Identify which cell holds the provided text, then report its [x, y] central coordinate. 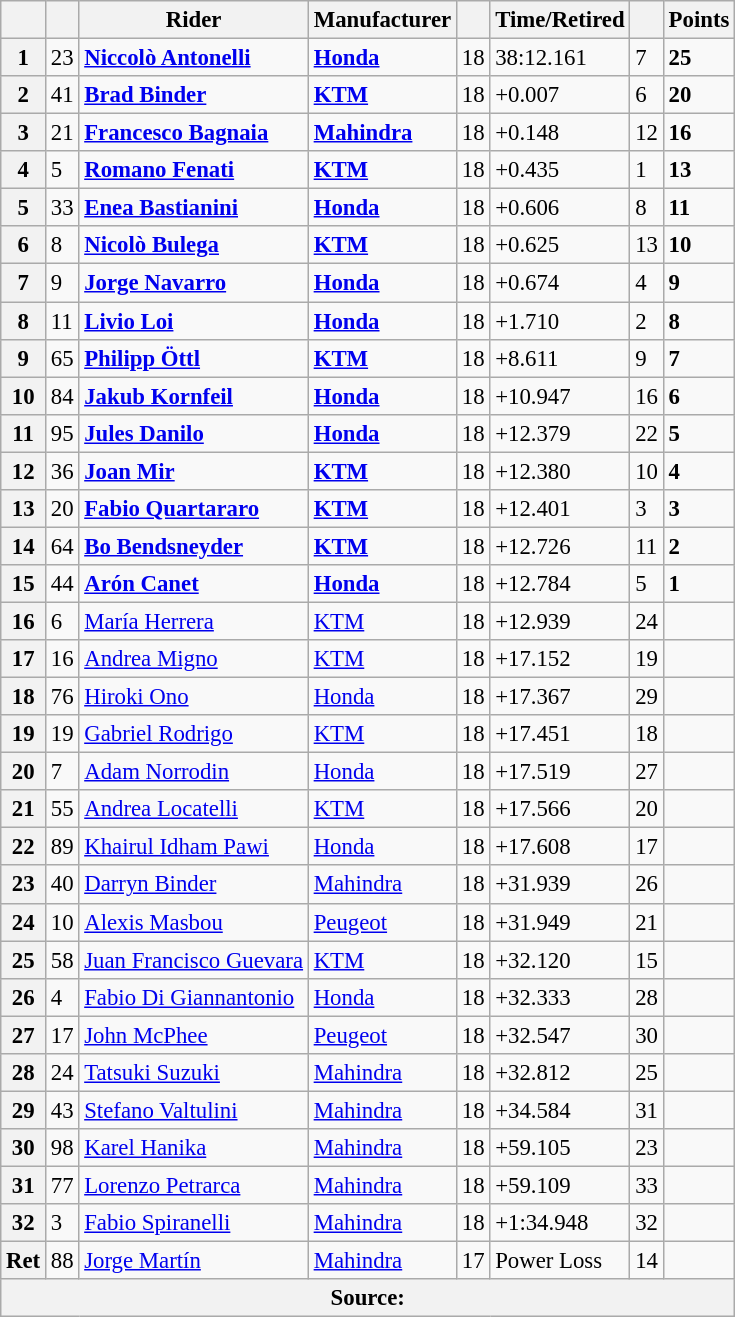
Adam Norrodin [194, 772]
+12.379 [560, 433]
+8.611 [560, 358]
Alexis Masbou [194, 922]
Arón Canet [194, 584]
98 [62, 1148]
+17.608 [560, 847]
Jules Danilo [194, 433]
Stefano Valtulini [194, 1110]
+17.519 [560, 772]
77 [62, 1185]
Time/Retired [560, 20]
+12.939 [560, 621]
55 [62, 809]
+32.547 [560, 1035]
Rider [194, 20]
+17.451 [560, 734]
+1.710 [560, 321]
Fabio Di Giannantonio [194, 997]
+0.007 [560, 95]
95 [62, 433]
Niccolò Antonelli [194, 58]
+1:34.948 [560, 1223]
Fabio Quartararo [194, 509]
+0.674 [560, 283]
41 [62, 95]
Source: [368, 1298]
36 [62, 471]
44 [62, 584]
Khairul Idham Pawi [194, 847]
38:12.161 [560, 58]
40 [62, 885]
43 [62, 1110]
Tatsuki Suzuki [194, 1073]
+59.109 [560, 1185]
Jakub Kornfeil [194, 396]
+0.148 [560, 133]
Ret [24, 1261]
Livio Loi [194, 321]
Jorge Navarro [194, 283]
+17.566 [560, 809]
+0.625 [560, 245]
Power Loss [560, 1261]
+32.812 [560, 1073]
+34.584 [560, 1110]
58 [62, 960]
84 [62, 396]
Manufacturer [382, 20]
+10.947 [560, 396]
Nicolò Bulega [194, 245]
Philipp Öttl [194, 358]
John McPhee [194, 1035]
+32.333 [560, 997]
Romano Fenati [194, 170]
Darryn Binder [194, 885]
Lorenzo Petrarca [194, 1185]
+31.939 [560, 885]
+59.105 [560, 1148]
María Herrera [194, 621]
+12.726 [560, 546]
Juan Francisco Guevara [194, 960]
Fabio Spiranelli [194, 1223]
Joan Mir [194, 471]
Hiroki Ono [194, 697]
Gabriel Rodrigo [194, 734]
Enea Bastianini [194, 208]
+31.949 [560, 922]
Karel Hanika [194, 1148]
Bo Bendsneyder [194, 546]
Brad Binder [194, 95]
Jorge Martín [194, 1261]
76 [62, 697]
Andrea Migno [194, 659]
+12.380 [560, 471]
89 [62, 847]
+12.784 [560, 584]
Points [698, 20]
88 [62, 1261]
64 [62, 546]
+32.120 [560, 960]
Francesco Bagnaia [194, 133]
+12.401 [560, 509]
+0.606 [560, 208]
+0.435 [560, 170]
65 [62, 358]
+17.367 [560, 697]
Andrea Locatelli [194, 809]
+17.152 [560, 659]
